Return (X, Y) of the center of cell containing provided text 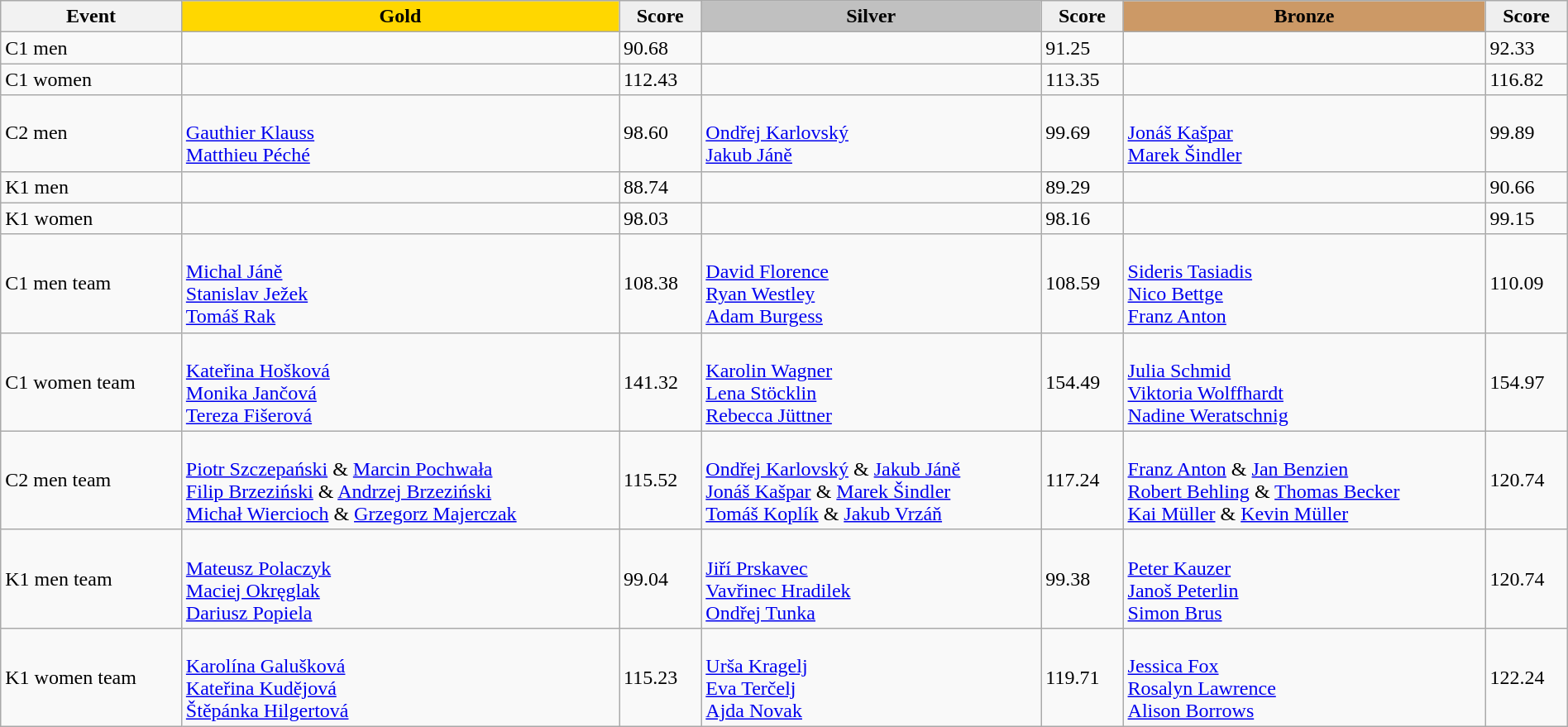
116.82 (1527, 79)
Julia SchmidViktoria WolffhardtNadine Weratschnig (1304, 382)
99.69 (1082, 133)
115.23 (660, 677)
C2 men (91, 133)
Event (91, 17)
99.15 (1527, 218)
Peter KauzerJanoš PeterlinSimon Brus (1304, 579)
110.09 (1527, 283)
C2 men team (91, 480)
98.16 (1082, 218)
Mateusz PolaczykMaciej OkręglakDariusz Popiela (400, 579)
David FlorenceRyan WestleyAdam Burgess (872, 283)
119.71 (1082, 677)
Gauthier KlaussMatthieu Péché (400, 133)
Bronze (1304, 17)
115.52 (660, 480)
154.49 (1082, 382)
113.35 (1082, 79)
K1 women team (91, 677)
98.60 (660, 133)
89.29 (1082, 187)
90.68 (660, 48)
88.74 (660, 187)
C1 women team (91, 382)
K1 women (91, 218)
Kateřina HoškováMonika JančováTereza Fišerová (400, 382)
Jonáš KašparMarek Šindler (1304, 133)
Ondřej Karlovský & Jakub JáněJonáš Kašpar & Marek ŠindlerTomáš Koplík & Jakub Vrzáň (872, 480)
99.38 (1082, 579)
Silver (872, 17)
Franz Anton & Jan BenzienRobert Behling & Thomas BeckerKai Müller & Kevin Müller (1304, 480)
K1 men team (91, 579)
98.03 (660, 218)
117.24 (1082, 480)
C1 men (91, 48)
99.04 (660, 579)
108.59 (1082, 283)
90.66 (1527, 187)
91.25 (1082, 48)
C1 women (91, 79)
Sideris TasiadisNico BettgeFranz Anton (1304, 283)
K1 men (91, 187)
C1 men team (91, 283)
Jiří PrskavecVavřinec HradilekOndřej Tunka (872, 579)
92.33 (1527, 48)
Urša KrageljEva TerčeljAjda Novak (872, 677)
112.43 (660, 79)
154.97 (1527, 382)
Piotr Szczepański & Marcin PochwałaFilip Brzeziński & Andrzej BrzezińskiMichał Wiercioch & Grzegorz Majerczak (400, 480)
99.89 (1527, 133)
Karolína GaluškováKateřina KudějováŠtěpánka Hilgertová (400, 677)
Jessica FoxRosalyn LawrenceAlison Borrows (1304, 677)
Ondřej KarlovskýJakub Jáně (872, 133)
141.32 (660, 382)
108.38 (660, 283)
Gold (400, 17)
122.24 (1527, 677)
Karolin WagnerLena StöcklinRebecca Jüttner (872, 382)
Michal JáněStanislav JežekTomáš Rak (400, 283)
